Find where the given text appears and provide that cell's center as (x, y) coordinate. 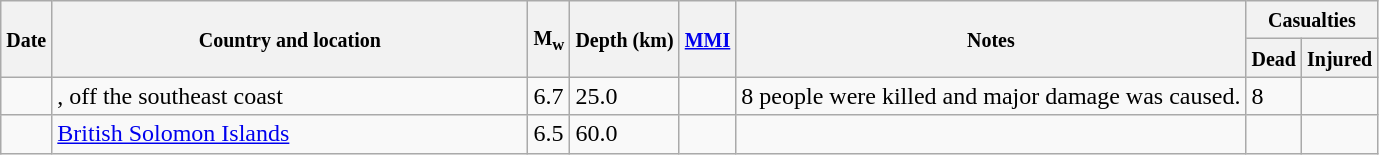
Country and location (290, 39)
MMI (708, 39)
Depth (km) (624, 39)
60.0 (624, 134)
8 (1274, 96)
25.0 (624, 96)
Notes (991, 39)
, off the southeast coast (290, 96)
British Solomon Islands (290, 134)
Date (26, 39)
Injured (1340, 58)
Dead (1274, 58)
Casualties (1312, 20)
6.5 (549, 134)
Mw (549, 39)
6.7 (549, 96)
8 people were killed and major damage was caused. (991, 96)
